Determine the (x, y) coordinate at the center of the cell enclosing the given text.  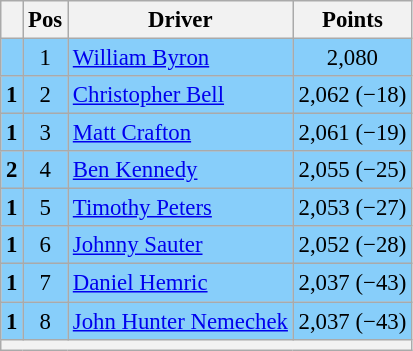
2,053 (−27) (352, 208)
Points (352, 20)
Ben Kennedy (181, 170)
Matt Crafton (181, 133)
Pos (46, 20)
Daniel Hemric (181, 283)
2,062 (−18) (352, 95)
7 (46, 283)
2,052 (−28) (352, 245)
8 (46, 321)
2,055 (−25) (352, 170)
5 (46, 208)
Christopher Bell (181, 95)
6 (46, 245)
John Hunter Nemechek (181, 321)
2,080 (352, 58)
Driver (181, 20)
Timothy Peters (181, 208)
William Byron (181, 58)
2,061 (−19) (352, 133)
4 (46, 170)
3 (46, 133)
Johnny Sauter (181, 245)
